For the text-containing cell, return its midpoint in (x, y) coordinate format. 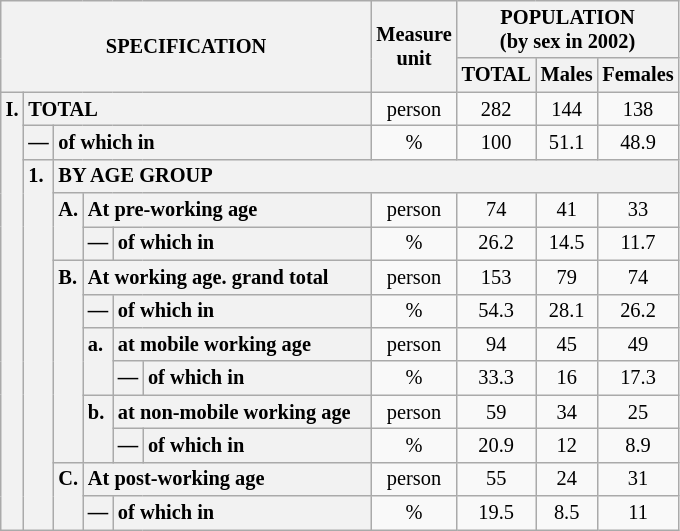
Males (567, 75)
I. (12, 311)
a. (98, 360)
79 (567, 277)
100 (496, 142)
At post-working age (227, 479)
51.1 (567, 142)
SPECIFICATION (186, 46)
31 (638, 479)
b. (98, 428)
54.3 (496, 311)
19.5 (496, 513)
34 (567, 412)
25 (638, 412)
28.1 (567, 311)
45 (567, 344)
24 (567, 479)
Measure unit (414, 46)
8.5 (567, 513)
B. (68, 361)
94 (496, 344)
144 (567, 109)
282 (496, 109)
55 (496, 479)
at mobile working age (242, 344)
at non-mobile working age (242, 412)
8.9 (638, 445)
POPULATION (by sex in 2002) (568, 29)
At working age. grand total (227, 277)
BY AGE GROUP (366, 176)
16 (567, 378)
11 (638, 513)
20.9 (496, 445)
48.9 (638, 142)
12 (567, 445)
At pre-working age (227, 210)
33.3 (496, 378)
41 (567, 210)
1. (38, 344)
Females (638, 75)
C. (68, 496)
49 (638, 344)
14.5 (567, 243)
11.7 (638, 243)
59 (496, 412)
138 (638, 109)
33 (638, 210)
153 (496, 277)
17.3 (638, 378)
A. (68, 226)
